Return the (x, y) coordinate for the center point of the cell that contains the specified text.  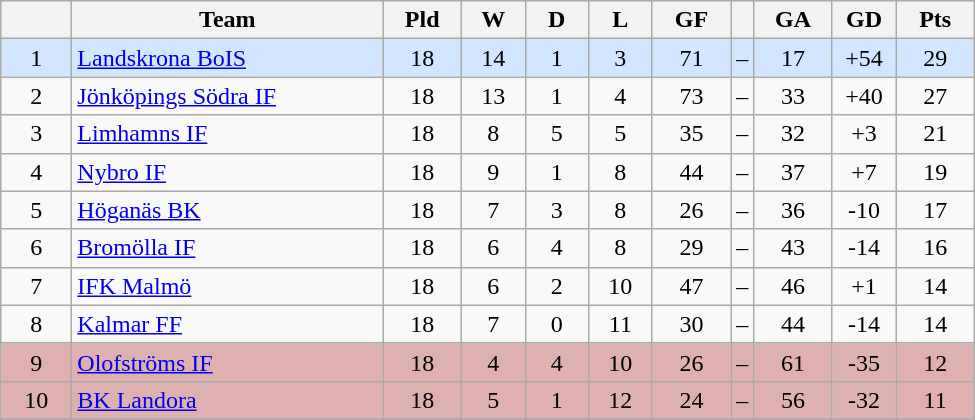
L (621, 20)
Jönköpings Södra IF (228, 96)
+54 (864, 58)
16 (936, 248)
GA (794, 20)
24 (692, 400)
-35 (864, 362)
13 (493, 96)
21 (936, 134)
0 (557, 324)
Höganäs BK (228, 210)
-10 (864, 210)
Kalmar FF (228, 324)
Nybro IF (228, 172)
56 (794, 400)
47 (692, 286)
-32 (864, 400)
Bromölla IF (228, 248)
37 (794, 172)
Pld (422, 20)
35 (692, 134)
71 (692, 58)
32 (794, 134)
Landskrona BoIS (228, 58)
GF (692, 20)
46 (794, 286)
33 (794, 96)
Pts (936, 20)
27 (936, 96)
Olofströms IF (228, 362)
+40 (864, 96)
Team (228, 20)
GD (864, 20)
BK Landora (228, 400)
+7 (864, 172)
43 (794, 248)
+1 (864, 286)
30 (692, 324)
73 (692, 96)
+3 (864, 134)
36 (794, 210)
Limhamns IF (228, 134)
19 (936, 172)
W (493, 20)
61 (794, 362)
D (557, 20)
IFK Malmö (228, 286)
